Search for the cell housing the specified text and yield its [x, y] center coordinate. 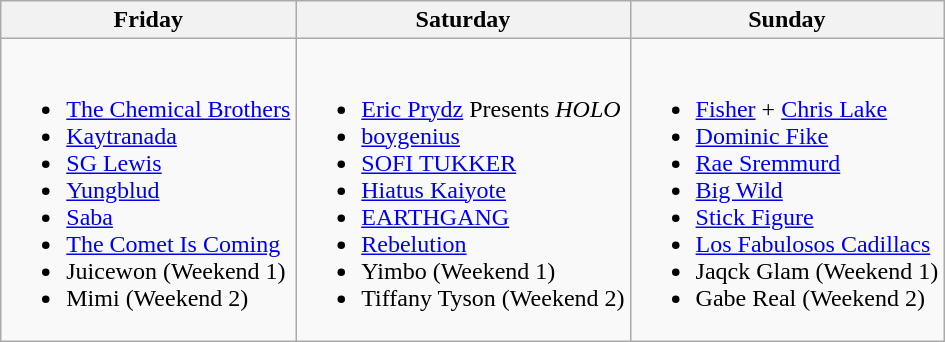
The Chemical BrothersKaytranadaSG LewisYungbludSabaThe Comet Is ComingJuicewon (Weekend 1)Mimi (Weekend 2) [148, 190]
Saturday [463, 20]
Friday [148, 20]
Sunday [787, 20]
Eric Prydz Presents HOLOboygeniusSOFI TUKKERHiatus KaiyoteEARTHGANGRebelutionYimbo (Weekend 1)Tiffany Tyson (Weekend 2) [463, 190]
Fisher + Chris LakeDominic FikeRae SremmurdBig WildStick FigureLos Fabulosos CadillacsJaqck Glam (Weekend 1)Gabe Real (Weekend 2) [787, 190]
